Determine the (X, Y) coordinate at the center of the cell enclosing the given text.  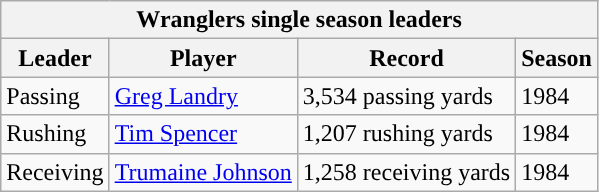
1,207 rushing yards (406, 134)
Wranglers single season leaders (300, 20)
Receiving (55, 172)
Leader (55, 58)
1,258 receiving yards (406, 172)
Trumaine Johnson (203, 172)
Player (203, 58)
Record (406, 58)
Greg Landry (203, 96)
3,534 passing yards (406, 96)
Tim Spencer (203, 134)
Passing (55, 96)
Rushing (55, 134)
Season (557, 58)
